Extract the [X, Y] coordinate from the center of the cell holding the provided text.  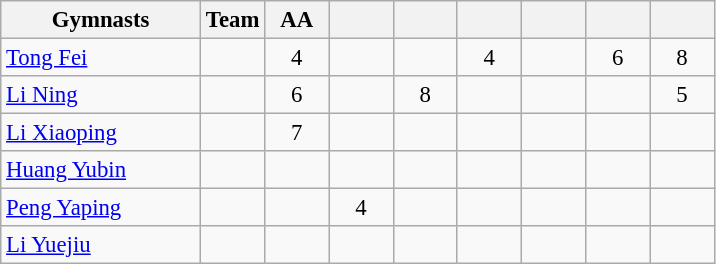
Peng Yaping [101, 208]
Tong Fei [101, 58]
Li Xiaoping [101, 133]
Li Yuejiu [101, 245]
Team [232, 20]
Li Ning [101, 95]
Huang Yubin [101, 170]
Gymnasts [101, 20]
5 [682, 95]
AA [297, 20]
7 [297, 133]
